Detect which cell encompasses the target text, then output its [x, y] center coordinate. 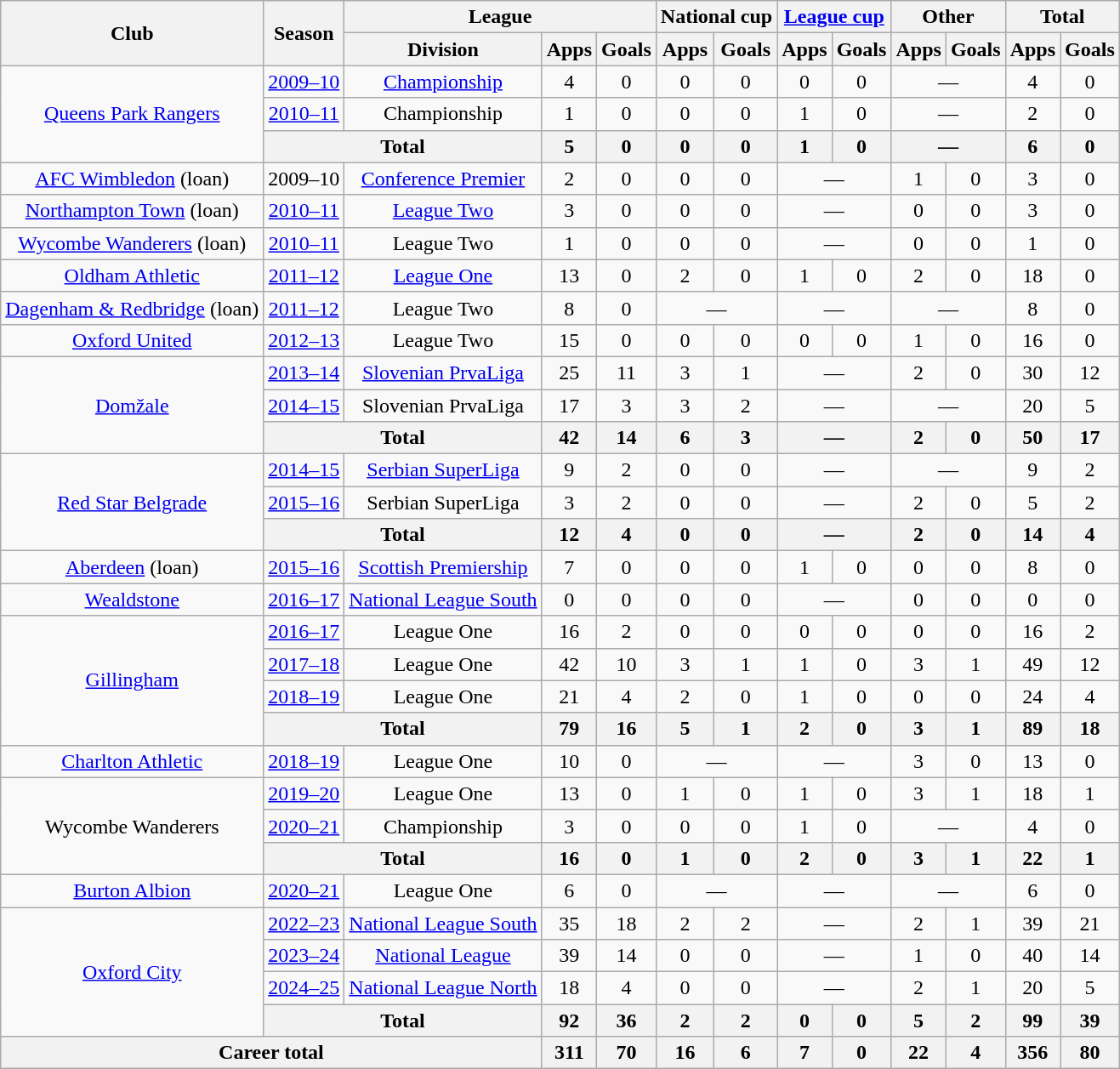
11 [627, 372]
Scottish Premiership [443, 567]
99 [1032, 1021]
70 [627, 1053]
35 [569, 923]
Oxford United [133, 340]
Queens Park Rangers [133, 114]
Domžale [133, 405]
49 [1032, 664]
356 [1032, 1053]
Gillingham [133, 680]
311 [569, 1053]
Career total [271, 1053]
92 [569, 1021]
Conference Premier [443, 179]
2024–25 [304, 988]
2017–18 [304, 664]
Red Star Belgrade [133, 503]
2023–24 [304, 956]
League [500, 17]
2012–13 [304, 340]
Wycombe Wanderers [133, 826]
15 [569, 340]
National League [443, 956]
79 [569, 729]
Wycombe Wanderers (loan) [133, 243]
36 [627, 1021]
Wealdstone [133, 600]
Northampton Town (loan) [133, 211]
50 [1032, 438]
National cup [716, 17]
AFC Wimbledon (loan) [133, 179]
2022–23 [304, 923]
89 [1032, 729]
Other [948, 17]
24 [1032, 697]
Oxford City [133, 971]
40 [1032, 956]
National League North [443, 988]
Dagenham & Redbridge (loan) [133, 308]
Division [443, 49]
30 [1032, 372]
Charlton Athletic [133, 761]
Club [133, 33]
80 [1090, 1053]
2013–14 [304, 372]
Oldham Athletic [133, 276]
2019–20 [304, 793]
Aberdeen (loan) [133, 567]
Season [304, 33]
Burton Albion [133, 890]
League cup [834, 17]
25 [569, 372]
